Output the (X, Y) coordinate of the center of the cell containing the given text.  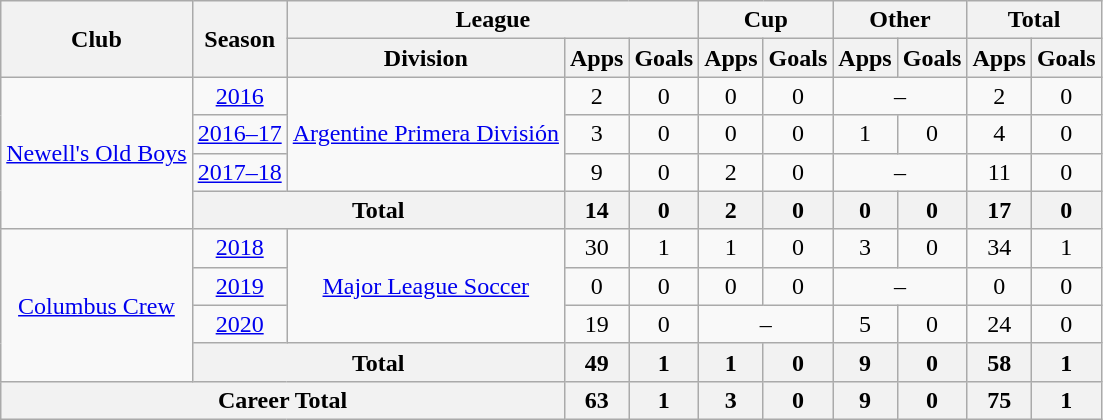
Argentine Primera División (426, 134)
5 (865, 324)
Major League Soccer (426, 286)
2016–17 (240, 134)
2020 (240, 324)
30 (596, 248)
2019 (240, 286)
2016 (240, 96)
63 (596, 400)
17 (999, 210)
19 (596, 324)
Newell's Old Boys (96, 153)
Season (240, 39)
Division (426, 58)
Other (900, 20)
75 (999, 400)
49 (596, 362)
11 (999, 172)
Career Total (283, 400)
24 (999, 324)
34 (999, 248)
14 (596, 210)
2017–18 (240, 172)
League (492, 20)
Cup (766, 20)
Columbus Crew (96, 305)
2018 (240, 248)
Club (96, 39)
4 (999, 134)
58 (999, 362)
